Extract the (X, Y) coordinate from the center of the cell holding the provided text.  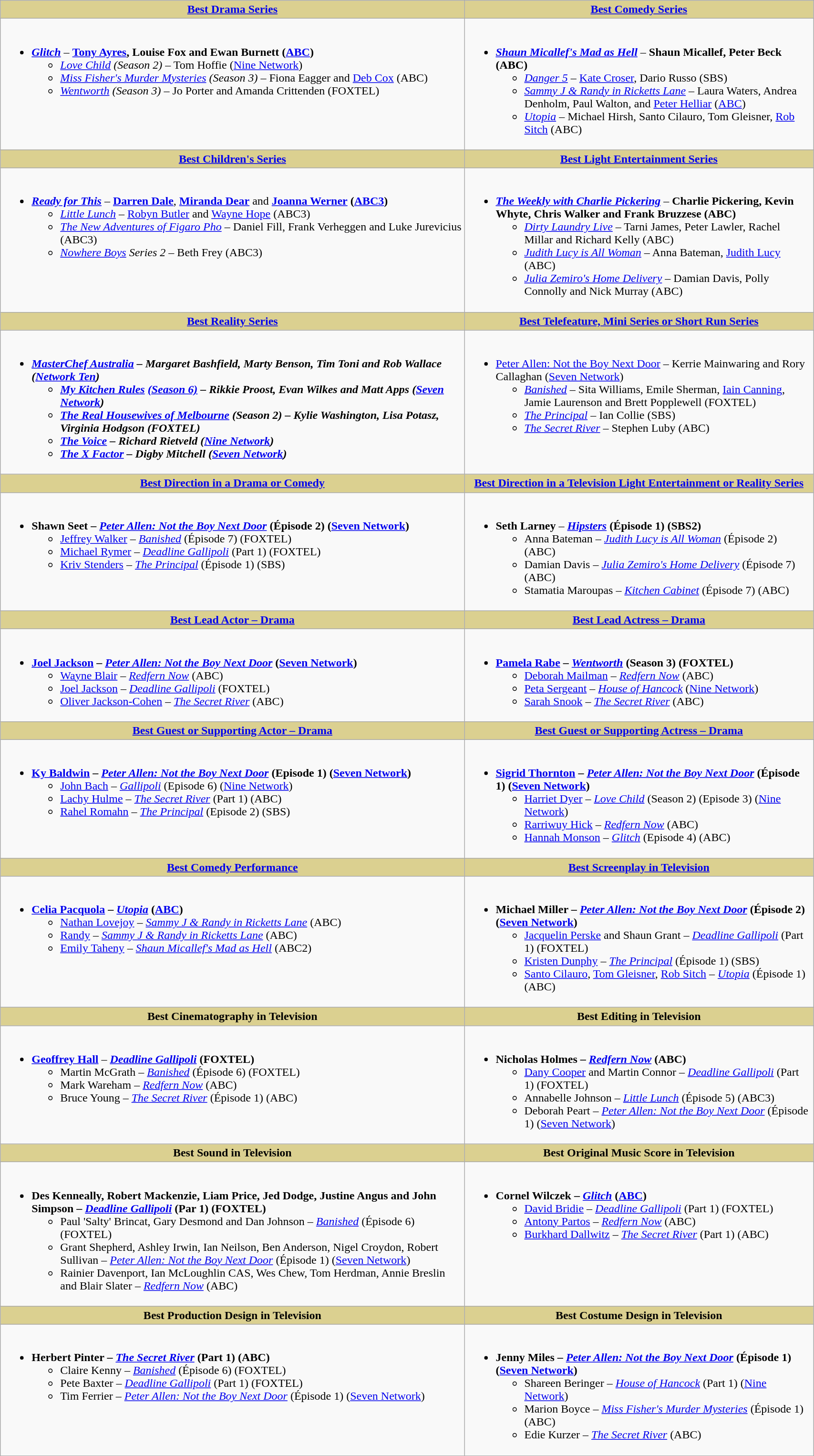
Best Direction in a Drama or Comedy (233, 483)
Best Cinematography in Television (233, 1017)
Best Screenplay in Television (639, 867)
Best Sound in Television (233, 1153)
Best Editing in Television (639, 1017)
Best Guest or Supporting Actor – Drama (233, 730)
Best Comedy Series (639, 10)
Best Drama Series (233, 10)
Best Lead Actor – Drama (233, 620)
Best Original Music Score in Television (639, 1153)
Best Costume Design in Television (639, 1315)
Best Lead Actress – Drama (639, 620)
Best Production Design in Television (233, 1315)
Best Guest or Supporting Actress – Drama (639, 730)
Best Reality Series (233, 321)
Best Light Entertainment Series (639, 159)
Best Comedy Performance (233, 867)
Best Children's Series (233, 159)
Best Telefeature, Mini Series or Short Run Series (639, 321)
Best Direction in a Television Light Entertainment or Reality Series (639, 483)
